Capture the cell that displays the provided text and extract its (x, y) central coordinate. 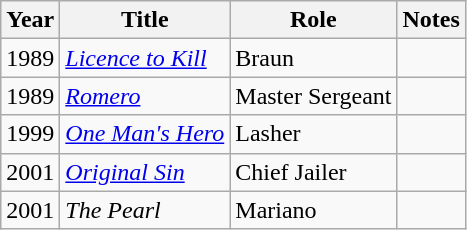
The Pearl (145, 210)
Lasher (314, 134)
Chief Jailer (314, 172)
One Man's Hero (145, 134)
Mariano (314, 210)
Licence to Kill (145, 58)
Braun (314, 58)
Year (30, 20)
Role (314, 20)
Notes (431, 20)
Master Sergeant (314, 96)
Original Sin (145, 172)
1999 (30, 134)
Romero (145, 96)
Title (145, 20)
